From the cell containing the given text, extract its center point as [x, y] coordinate. 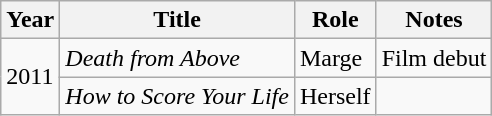
Death from Above [178, 58]
How to Score Your Life [178, 96]
Year [30, 20]
Title [178, 20]
Role [335, 20]
Film debut [434, 58]
Notes [434, 20]
2011 [30, 77]
Marge [335, 58]
Herself [335, 96]
